Determine the (X, Y) coordinate at the center of the cell enclosing the given text.  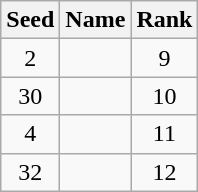
9 (164, 58)
12 (164, 172)
30 (30, 96)
Name (96, 20)
4 (30, 134)
Seed (30, 20)
Rank (164, 20)
11 (164, 134)
10 (164, 96)
2 (30, 58)
32 (30, 172)
